For the text-containing cell, return its midpoint in [X, Y] coordinate format. 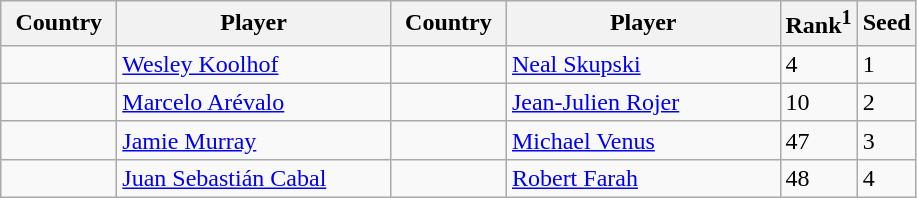
Jamie Murray [254, 140]
Rank1 [818, 24]
2 [886, 102]
Wesley Koolhof [254, 64]
48 [818, 178]
10 [818, 102]
Marcelo Arévalo [254, 102]
1 [886, 64]
3 [886, 140]
Neal Skupski [643, 64]
Seed [886, 24]
Jean-Julien Rojer [643, 102]
Robert Farah [643, 178]
Michael Venus [643, 140]
Juan Sebastián Cabal [254, 178]
47 [818, 140]
